For the text-containing cell, return its midpoint in [x, y] coordinate format. 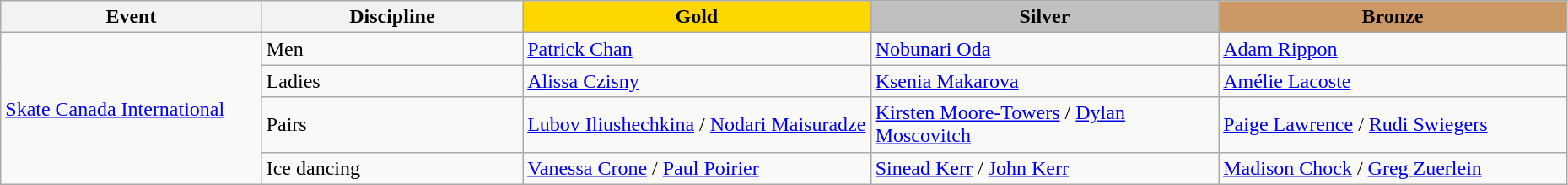
Kirsten Moore-Towers / Dylan Moscovitch [1044, 125]
Ladies [391, 81]
Lubov Iliushechkina / Nodari Maisuradze [697, 125]
Silver [1044, 17]
Skate Canada International [132, 108]
Bronze [1393, 17]
Pairs [391, 125]
Madison Chock / Greg Zuerlein [1393, 168]
Adam Rippon [1393, 49]
Sinead Kerr / John Kerr [1044, 168]
Discipline [391, 17]
Nobunari Oda [1044, 49]
Men [391, 49]
Event [132, 17]
Paige Lawrence / Rudi Swiegers [1393, 125]
Alissa Czisny [697, 81]
Patrick Chan [697, 49]
Gold [697, 17]
Ice dancing [391, 168]
Amélie Lacoste [1393, 81]
Vanessa Crone / Paul Poirier [697, 168]
Ksenia Makarova [1044, 81]
